Return the (x, y) coordinate for the center point of the cell that contains the specified text.  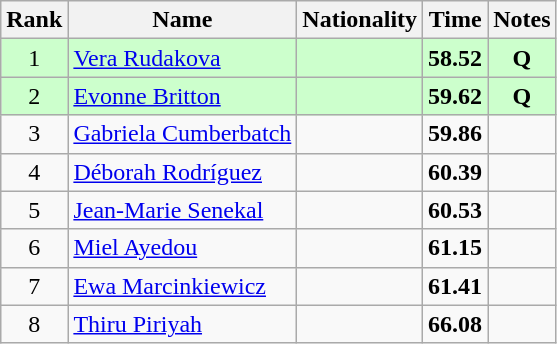
Vera Rudakova (182, 58)
59.62 (456, 96)
60.39 (456, 172)
Thiru Piriyah (182, 324)
4 (34, 172)
58.52 (456, 58)
Time (456, 20)
2 (34, 96)
1 (34, 58)
Miel Ayedou (182, 248)
61.15 (456, 248)
66.08 (456, 324)
Name (182, 20)
6 (34, 248)
Rank (34, 20)
8 (34, 324)
60.53 (456, 210)
Evonne Britton (182, 96)
Nationality (360, 20)
Gabriela Cumberbatch (182, 134)
3 (34, 134)
Ewa Marcinkiewicz (182, 286)
Notes (522, 20)
59.86 (456, 134)
5 (34, 210)
Jean-Marie Senekal (182, 210)
61.41 (456, 286)
7 (34, 286)
Déborah Rodríguez (182, 172)
